Capture the cell that displays the provided text and extract its [x, y] central coordinate. 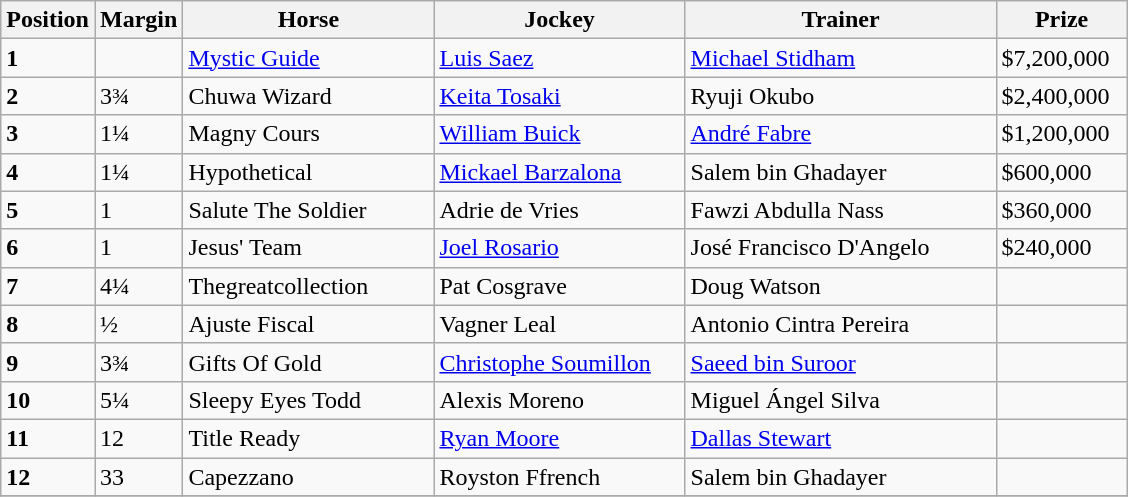
5¼ [138, 400]
6 [48, 248]
Magny Cours [308, 134]
7 [48, 286]
$1,200,000 [1062, 134]
Luis Saez [560, 58]
Horse [308, 20]
$7,200,000 [1062, 58]
Miguel Ángel Silva [840, 400]
Trainer [840, 20]
Prize [1062, 20]
$360,000 [1062, 210]
½ [138, 324]
William Buick [560, 134]
Thegreatcollection [308, 286]
Michael Stidham [840, 58]
Antonio Cintra Pereira [840, 324]
José Francisco D'Angelo [840, 248]
9 [48, 362]
Adrie de Vries [560, 210]
2 [48, 96]
4¼ [138, 286]
Fawzi Abdulla Nass [840, 210]
Ryuji Okubo [840, 96]
Chuwa Wizard [308, 96]
4 [48, 172]
Sleepy Eyes Todd [308, 400]
Jockey [560, 20]
11 [48, 438]
Jesus' Team [308, 248]
5 [48, 210]
Dallas Stewart [840, 438]
$2,400,000 [1062, 96]
Joel Rosario [560, 248]
Ryan Moore [560, 438]
Vagner Leal [560, 324]
Doug Watson [840, 286]
Capezzano [308, 477]
Saeed bin Suroor [840, 362]
Ajuste Fiscal [308, 324]
Royston Ffrench [560, 477]
8 [48, 324]
10 [48, 400]
Keita Tosaki [560, 96]
3 [48, 134]
Position [48, 20]
Salute The Soldier [308, 210]
Hypothetical [308, 172]
Alexis Moreno [560, 400]
Christophe Soumillon [560, 362]
Title Ready [308, 438]
$240,000 [1062, 248]
Pat Cosgrave [560, 286]
33 [138, 477]
Margin [138, 20]
Mickael Barzalona [560, 172]
Gifts Of Gold [308, 362]
André Fabre [840, 134]
$600,000 [1062, 172]
Mystic Guide [308, 58]
